Scan for the cell matching the given text and deliver its (X, Y) coordinate at center. 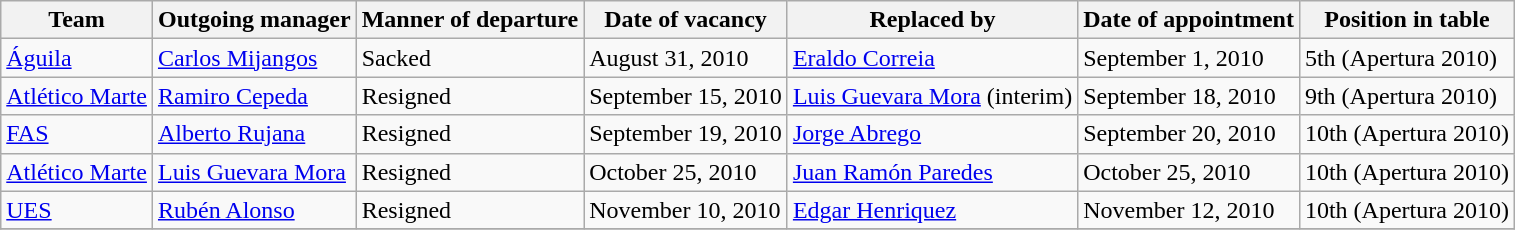
Luis Guevara Mora (254, 172)
Jorge Abrego (932, 134)
September 20, 2010 (1189, 134)
5th (Apertura 2010) (1406, 58)
Luis Guevara Mora (interim) (932, 96)
Replaced by (932, 20)
Position in table (1406, 20)
Juan Ramón Paredes (932, 172)
November 12, 2010 (1189, 210)
Date of vacancy (686, 20)
September 15, 2010 (686, 96)
Team (77, 20)
Manner of departure (470, 20)
September 18, 2010 (1189, 96)
Date of appointment (1189, 20)
Ramiro Cepeda (254, 96)
Eraldo Correia (932, 58)
Carlos Mijangos (254, 58)
Edgar Henriquez (932, 210)
September 1, 2010 (1189, 58)
August 31, 2010 (686, 58)
November 10, 2010 (686, 210)
FAS (77, 134)
Rubén Alonso (254, 210)
UES (77, 210)
Outgoing manager (254, 20)
Sacked (470, 58)
Alberto Rujana (254, 134)
Águila (77, 58)
9th (Apertura 2010) (1406, 96)
September 19, 2010 (686, 134)
